Determine the [x, y] coordinate at the center of the cell enclosing the given text.  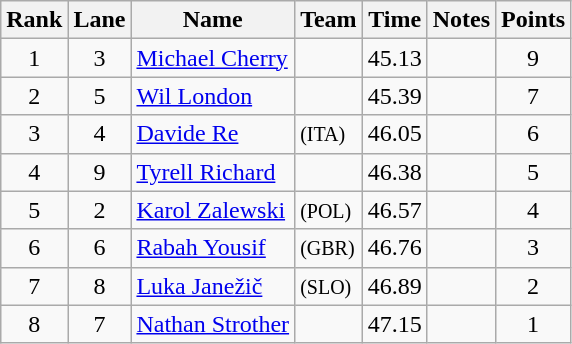
Lane [100, 20]
46.57 [394, 210]
Notes [461, 20]
(SLO) [329, 286]
Michael Cherry [213, 58]
46.38 [394, 172]
Tyrell Richard [213, 172]
Points [534, 20]
Rank [34, 20]
47.15 [394, 324]
Karol Zalewski [213, 210]
Rabah Yousif [213, 248]
Wil London [213, 96]
Name [213, 20]
Time [394, 20]
46.89 [394, 286]
Davide Re [213, 134]
(ITA) [329, 134]
(GBR) [329, 248]
45.39 [394, 96]
45.13 [394, 58]
(POL) [329, 210]
Luka Janežič [213, 286]
46.05 [394, 134]
Nathan Strother [213, 324]
Team [329, 20]
46.76 [394, 248]
